Extract the [X, Y] coordinate from the center of the cell holding the provided text.  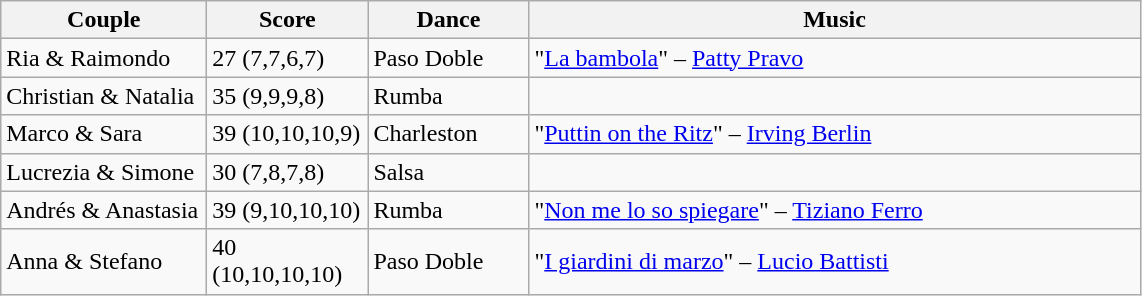
Marco & Sara [104, 134]
"La bambola" – Patty Pravo [834, 58]
Andrés & Anastasia [104, 210]
35 (9,9,9,8) [288, 96]
Score [288, 20]
Anna & Stefano [104, 262]
Christian & Natalia [104, 96]
"Puttin on the Ritz" – Irving Berlin [834, 134]
Dance [448, 20]
40 (10,10,10,10) [288, 262]
"I giardini di marzo" – Lucio Battisti [834, 262]
Salsa [448, 172]
Charleston [448, 134]
Ria & Raimondo [104, 58]
39 (9,10,10,10) [288, 210]
"Non me lo so spiegare" – Tiziano Ferro [834, 210]
Music [834, 20]
Couple [104, 20]
Lucrezia & Simone [104, 172]
30 (7,8,7,8) [288, 172]
39 (10,10,10,9) [288, 134]
27 (7,7,6,7) [288, 58]
